Extract the (X, Y) coordinate from the center of the cell holding the provided text.  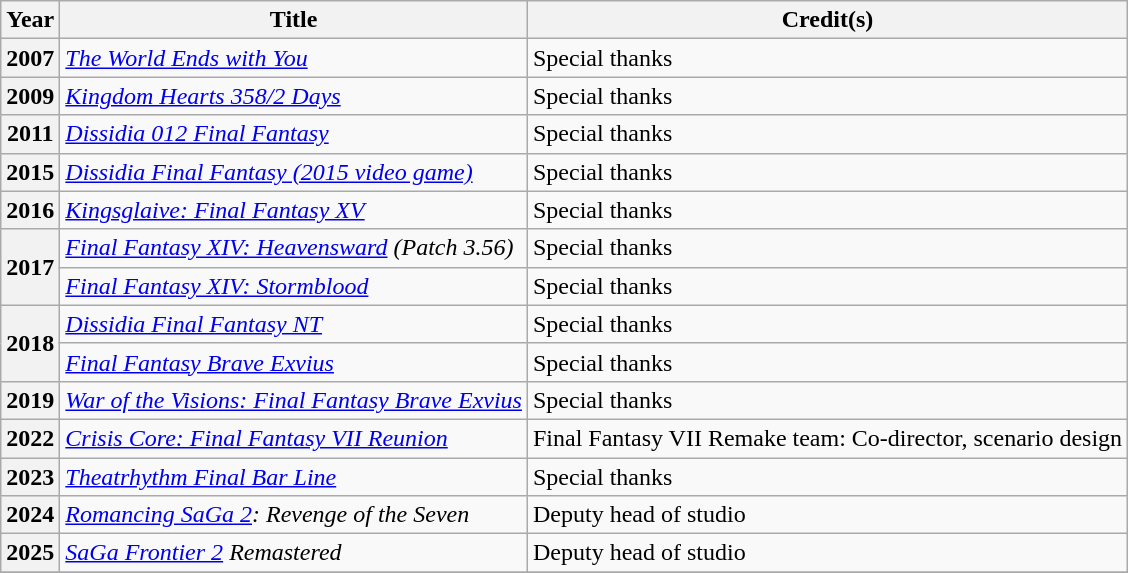
Kingdom Hearts 358/2 Days (294, 96)
Year (30, 20)
2009 (30, 96)
2022 (30, 438)
SaGa Frontier 2 Remastered (294, 553)
2007 (30, 58)
Final Fantasy XIV: Heavensward (Patch 3.56) (294, 248)
2025 (30, 553)
2015 (30, 172)
Romancing SaGa 2: Revenge of the Seven (294, 515)
Title (294, 20)
2019 (30, 400)
Theatrhythm Final Bar Line (294, 477)
The World Ends with You (294, 58)
Crisis Core: Final Fantasy VII Reunion (294, 438)
2024 (30, 515)
Kingsglaive: Final Fantasy XV (294, 210)
2011 (30, 134)
2017 (30, 267)
Final Fantasy Brave Exvius (294, 362)
Credit(s) (827, 20)
Dissidia Final Fantasy NT (294, 324)
Dissidia 012 Final Fantasy (294, 134)
2016 (30, 210)
War of the Visions: Final Fantasy Brave Exvius (294, 400)
Dissidia Final Fantasy (2015 video game) (294, 172)
2018 (30, 343)
Final Fantasy VII Remake team: Co-director, scenario design (827, 438)
2023 (30, 477)
Final Fantasy XIV: Stormblood (294, 286)
